For the text-containing cell, return its midpoint in (X, Y) coordinate format. 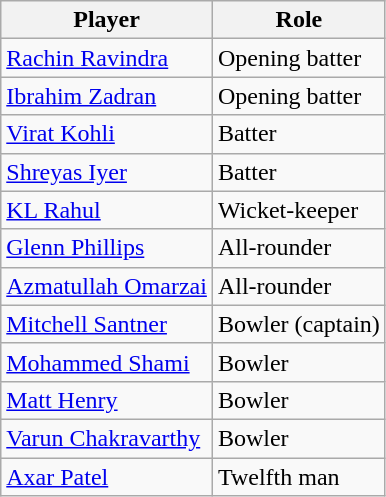
Role (298, 20)
Mitchell Santner (107, 324)
Glenn Phillips (107, 248)
Bowler (captain) (298, 324)
Matt Henry (107, 400)
Varun Chakravarthy (107, 438)
Azmatullah Omarzai (107, 286)
Twelfth man (298, 477)
Rachin Ravindra (107, 58)
Ibrahim Zadran (107, 96)
Virat Kohli (107, 134)
KL Rahul (107, 210)
Shreyas Iyer (107, 172)
Axar Patel (107, 477)
Player (107, 20)
Wicket-keeper (298, 210)
Mohammed Shami (107, 362)
